Identify which cell holds the provided text, then report its (x, y) central coordinate. 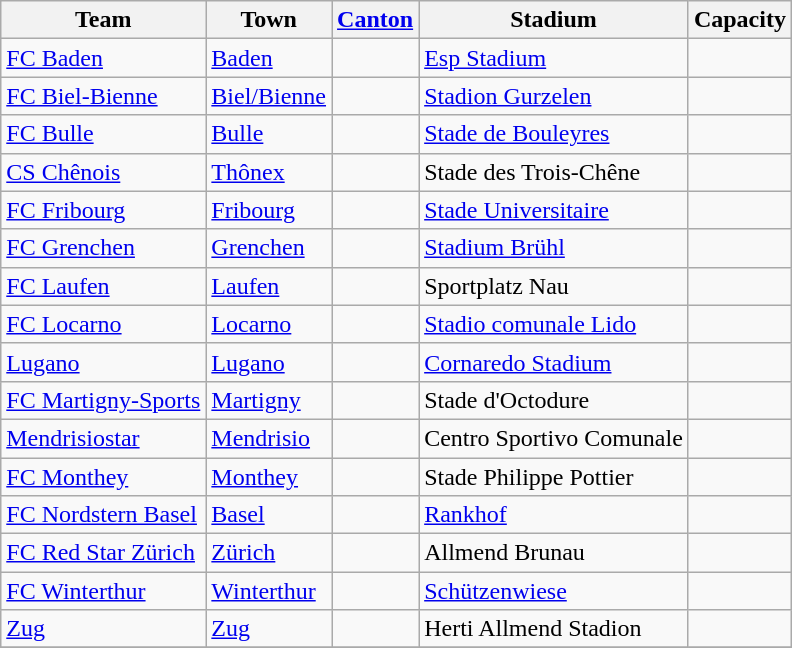
Sportplatz Nau (554, 286)
Allmend Brunau (554, 553)
FC Biel-Bienne (104, 96)
Thônex (269, 172)
FC Grenchen (104, 248)
Bulle (269, 134)
Stade des Trois-Chêne (554, 172)
Herti Allmend Stadion (554, 629)
Basel (269, 515)
Winterthur (269, 591)
Stadion Gurzelen (554, 96)
CS Chênois (104, 172)
Stade Universitaire (554, 210)
Zürich (269, 553)
FC Laufen (104, 286)
FC Baden (104, 58)
Laufen (269, 286)
Fribourg (269, 210)
Town (269, 20)
Schützenwiese (554, 591)
Stade d'Octodure (554, 400)
Team (104, 20)
FC Fribourg (104, 210)
FC Monthey (104, 477)
Rankhof (554, 515)
FC Nordstern Basel (104, 515)
Baden (269, 58)
Grenchen (269, 248)
Stade Philippe Pottier (554, 477)
Biel/Bienne (269, 96)
Stadio comunale Lido (554, 324)
Capacity (740, 20)
FC Martigny-Sports (104, 400)
FC Locarno (104, 324)
FC Red Star Zürich (104, 553)
Canton (376, 20)
Locarno (269, 324)
Stadium Brühl (554, 248)
Esp Stadium (554, 58)
Cornaredo Stadium (554, 362)
Martigny (269, 400)
FC Bulle (104, 134)
Mendrisiostar (104, 438)
Monthey (269, 477)
Mendrisio (269, 438)
Stadium (554, 20)
Centro Sportivo Comunale (554, 438)
FC Winterthur (104, 591)
Stade de Bouleyres (554, 134)
